Locate the cell with the specified text and output its (X, Y) center coordinate. 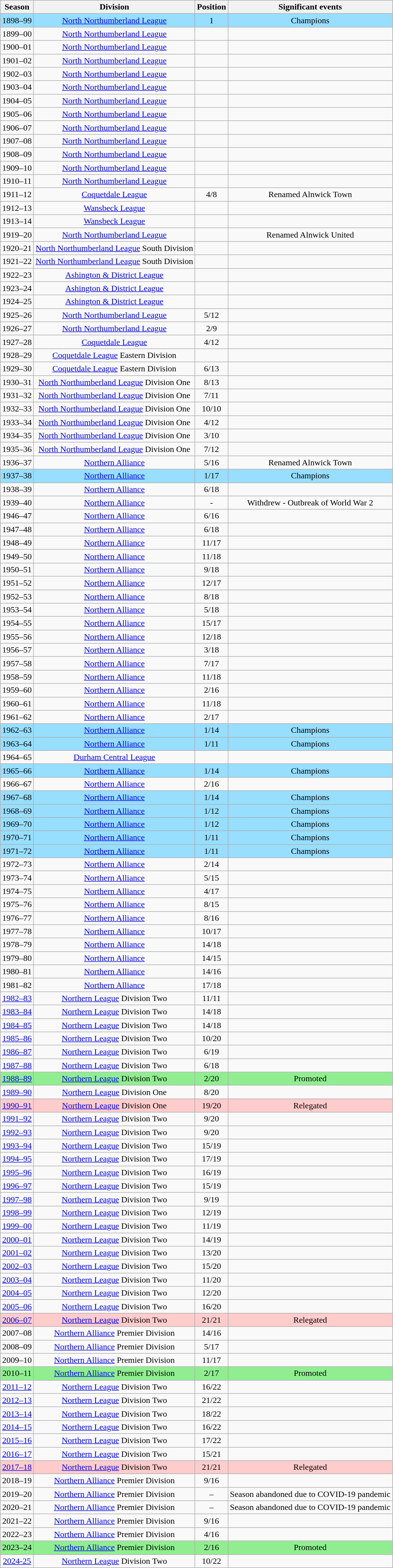
1962–63 (17, 730)
1990–91 (17, 1106)
1938–39 (17, 489)
1924–25 (17, 302)
2005–06 (17, 1306)
1984–85 (17, 1025)
12/18 (212, 637)
8/20 (212, 1092)
1910–11 (17, 181)
17/19 (212, 1159)
17/22 (212, 1440)
Significant events (310, 7)
15/20 (212, 1266)
15/21 (212, 1454)
9/19 (212, 1199)
15/17 (212, 623)
8/15 (212, 905)
1909–10 (17, 168)
1948–49 (17, 543)
1989–90 (17, 1092)
1964–65 (17, 757)
1998–99 (17, 1213)
2000–01 (17, 1239)
1934–35 (17, 436)
1929–30 (17, 369)
6/13 (212, 369)
1968–69 (17, 811)
1978–79 (17, 945)
2023–24 (17, 1548)
2002–03 (17, 1266)
1 (212, 20)
1903–04 (17, 87)
1970–71 (17, 838)
1976–77 (17, 918)
11/11 (212, 998)
1935–36 (17, 449)
Division (115, 7)
1907–08 (17, 141)
18/22 (212, 1413)
2007–08 (17, 1333)
5/16 (212, 462)
1974–75 (17, 891)
2019–20 (17, 1494)
2024-25 (17, 1561)
1988–89 (17, 1079)
1911–12 (17, 195)
4/8 (212, 195)
Renamed Alnwick United (310, 235)
1928–29 (17, 355)
2012–13 (17, 1400)
2/20 (212, 1079)
2003–04 (17, 1280)
16/20 (212, 1306)
4/16 (212, 1534)
1901–02 (17, 61)
1946–47 (17, 516)
10/22 (212, 1561)
1913–14 (17, 221)
2022–23 (17, 1534)
1975–76 (17, 905)
1965–66 (17, 770)
Durham Central League (115, 757)
2010–11 (17, 1373)
1927–28 (17, 342)
1977–78 (17, 931)
1985–86 (17, 1039)
2/9 (212, 328)
- (212, 503)
7/12 (212, 449)
1931–32 (17, 396)
Position (212, 7)
1982–83 (17, 998)
2/14 (212, 864)
11/20 (212, 1280)
2017–18 (17, 1467)
1905–06 (17, 114)
13/20 (212, 1253)
1955–56 (17, 637)
1967–68 (17, 797)
1979–80 (17, 958)
1994–95 (17, 1159)
1981–82 (17, 985)
1980–81 (17, 971)
1919–20 (17, 235)
1912–13 (17, 208)
2015–16 (17, 1440)
9/18 (212, 569)
4/17 (212, 891)
14/15 (212, 958)
1950–51 (17, 569)
2016–17 (17, 1454)
1899–00 (17, 34)
1933–34 (17, 422)
1973–74 (17, 878)
1923–24 (17, 288)
1956–57 (17, 650)
7/11 (212, 396)
1987–88 (17, 1065)
2018–19 (17, 1481)
2020–21 (17, 1507)
1997–98 (17, 1199)
1996–97 (17, 1186)
1904–05 (17, 101)
1954–55 (17, 623)
1951–52 (17, 583)
16/19 (212, 1172)
1953–54 (17, 610)
2001–02 (17, 1253)
1963–64 (17, 744)
2021–22 (17, 1521)
1959–60 (17, 690)
1986–87 (17, 1052)
1898–99 (17, 20)
1972–73 (17, 864)
1961–62 (17, 717)
5/18 (212, 610)
19/20 (212, 1106)
1969–70 (17, 824)
10/10 (212, 409)
1947–48 (17, 529)
1/17 (212, 476)
1958–59 (17, 677)
2009–10 (17, 1360)
1960–61 (17, 704)
1992–93 (17, 1132)
2013–14 (17, 1413)
1921–22 (17, 262)
1949–50 (17, 556)
1966–67 (17, 784)
14/19 (212, 1239)
1993–94 (17, 1146)
Withdrew - Outbreak of World War 2 (310, 503)
2011–12 (17, 1387)
1902–03 (17, 74)
1920–21 (17, 248)
10/17 (212, 931)
5/15 (212, 878)
5/12 (212, 315)
1932–33 (17, 409)
8/16 (212, 918)
5/17 (212, 1347)
21/22 (212, 1400)
1983–84 (17, 1012)
1930–31 (17, 382)
12/17 (212, 583)
3/10 (212, 436)
6/16 (212, 516)
8/13 (212, 382)
2008–09 (17, 1347)
3/18 (212, 650)
1999–00 (17, 1226)
2014–15 (17, 1427)
2004–05 (17, 1293)
12/19 (212, 1213)
6/19 (212, 1052)
1906–07 (17, 127)
1908–09 (17, 154)
1995–96 (17, 1172)
11/19 (212, 1226)
1922–23 (17, 275)
12/20 (212, 1293)
2006–07 (17, 1320)
1926–27 (17, 328)
1971–72 (17, 851)
Season (17, 7)
1952–53 (17, 597)
1991–92 (17, 1119)
1900–01 (17, 47)
1937–38 (17, 476)
7/17 (212, 663)
1939–40 (17, 503)
1957–58 (17, 663)
17/18 (212, 985)
10/20 (212, 1039)
8/18 (212, 597)
1936–37 (17, 462)
1925–26 (17, 315)
